Return the [X, Y] coordinate for the center point of the cell that contains the specified text.  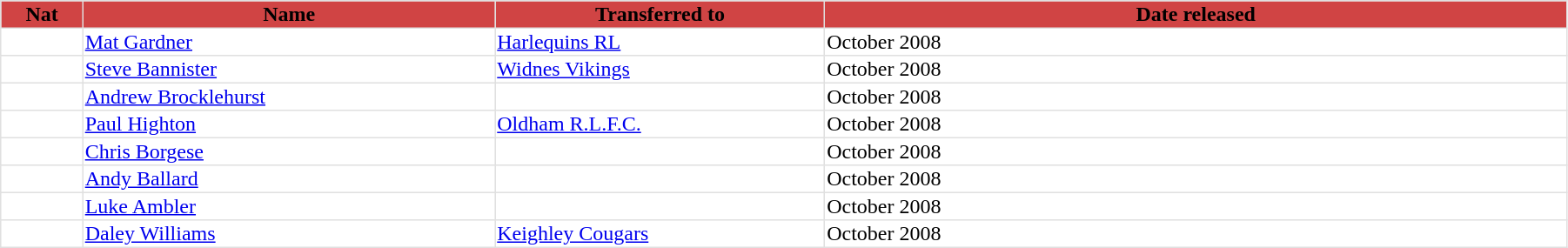
Mat Gardner [289, 42]
Date released [1196, 15]
Widnes Vikings [660, 70]
Luke Ambler [289, 206]
Keighley Cougars [660, 234]
Nat [42, 15]
Paul Highton [289, 124]
Name [289, 15]
Andy Ballard [289, 179]
Transferred to [660, 15]
Chris Borgese [289, 151]
Steve Bannister [289, 70]
Harlequins RL [660, 42]
Daley Williams [289, 234]
Oldham R.L.F.C. [660, 124]
Andrew Brocklehurst [289, 97]
